From the cell containing the given text, extract its center point as [x, y] coordinate. 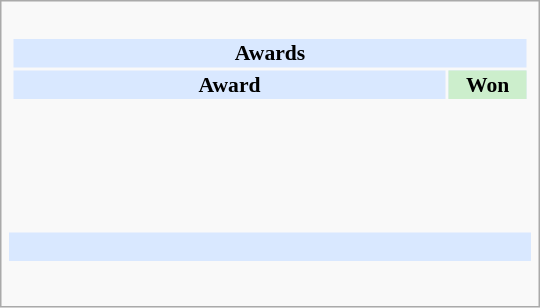
Awards [270, 53]
Awards Award Won [270, 119]
Award [229, 84]
Won [488, 84]
